From the cell containing the given text, extract its center point as [X, Y] coordinate. 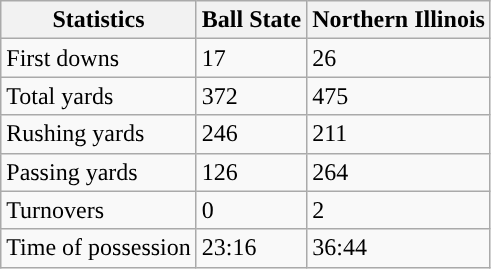
Ball State [251, 20]
475 [399, 96]
264 [399, 172]
Northern Illinois [399, 20]
17 [251, 58]
Time of possession [99, 248]
First downs [99, 58]
126 [251, 172]
246 [251, 134]
26 [399, 58]
Statistics [99, 20]
Total yards [99, 96]
372 [251, 96]
36:44 [399, 248]
Passing yards [99, 172]
0 [251, 210]
23:16 [251, 248]
2 [399, 210]
211 [399, 134]
Turnovers [99, 210]
Rushing yards [99, 134]
